Find where the given text appears and provide that cell's center as [x, y] coordinate. 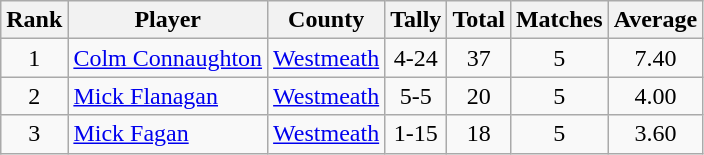
Matches [559, 20]
2 [34, 96]
3 [34, 134]
4-24 [416, 58]
18 [479, 134]
Rank [34, 20]
Average [656, 20]
1 [34, 58]
Tally [416, 20]
Colm Connaughton [168, 58]
3.60 [656, 134]
37 [479, 58]
Mick Flanagan [168, 96]
4.00 [656, 96]
5-5 [416, 96]
Player [168, 20]
Total [479, 20]
20 [479, 96]
Mick Fagan [168, 134]
7.40 [656, 58]
County [326, 20]
1-15 [416, 134]
